Return the (x, y) coordinate for the center point of the cell that contains the specified text.  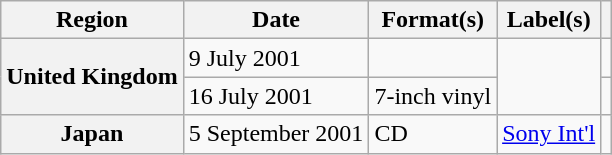
7-inch vinyl (433, 96)
16 July 2001 (276, 96)
CD (433, 134)
Sony Int'l (549, 134)
Format(s) (433, 20)
Region (92, 20)
Label(s) (549, 20)
Japan (92, 134)
United Kingdom (92, 77)
9 July 2001 (276, 58)
5 September 2001 (276, 134)
Date (276, 20)
